Find where the given text appears and provide that cell's center as (x, y) coordinate. 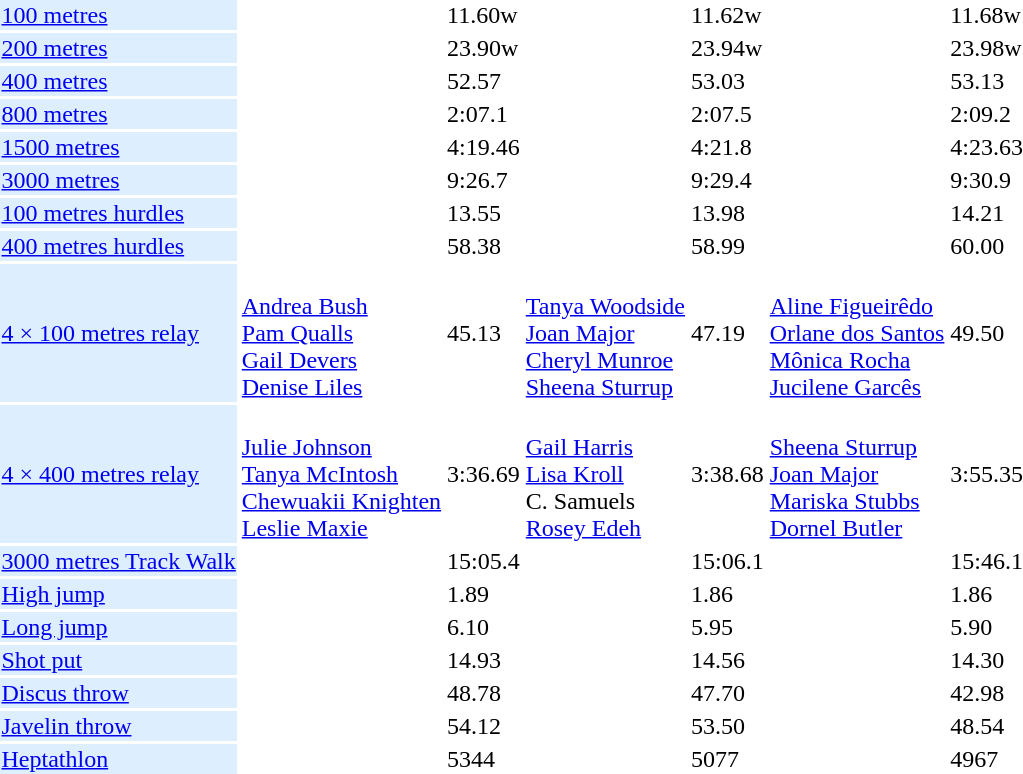
52.57 (484, 81)
Heptathlon (118, 759)
3000 metres (118, 180)
15:05.4 (484, 561)
Tanya WoodsideJoan MajorCheryl MunroeSheena Sturrup (605, 333)
9:26.7 (484, 180)
47.70 (728, 693)
2:07.1 (484, 114)
6.10 (484, 627)
4 × 400 metres relay (118, 474)
11.60w (484, 15)
100 metres hurdles (118, 213)
23.90w (484, 48)
1500 metres (118, 147)
1.86 (728, 594)
3:38.68 (728, 474)
53.50 (728, 726)
400 metres (118, 81)
11.62w (728, 15)
9:29.4 (728, 180)
58.38 (484, 246)
Javelin throw (118, 726)
13.55 (484, 213)
5344 (484, 759)
High jump (118, 594)
47.19 (728, 333)
3:36.69 (484, 474)
23.94w (728, 48)
Julie JohnsonTanya McIntoshChewuakii KnightenLeslie Maxie (341, 474)
54.12 (484, 726)
Shot put (118, 660)
13.98 (728, 213)
15:06.1 (728, 561)
100 metres (118, 15)
Aline FigueirêdoOrlane dos SantosMônica RochaJucilene Garcês (857, 333)
3000 metres Track Walk (118, 561)
5077 (728, 759)
48.78 (484, 693)
Sheena SturrupJoan MajorMariska StubbsDornel Butler (857, 474)
5.95 (728, 627)
14.56 (728, 660)
200 metres (118, 48)
14.93 (484, 660)
53.03 (728, 81)
4:19.46 (484, 147)
Gail HarrisLisa KrollC. SamuelsRosey Edeh (605, 474)
4 × 100 metres relay (118, 333)
Andrea BushPam QuallsGail DeversDenise Liles (341, 333)
1.89 (484, 594)
58.99 (728, 246)
Discus throw (118, 693)
Long jump (118, 627)
2:07.5 (728, 114)
800 metres (118, 114)
45.13 (484, 333)
400 metres hurdles (118, 246)
4:21.8 (728, 147)
